Pinpoint the cell where the given text exists, returning its (X, Y) midpoint coordinate. 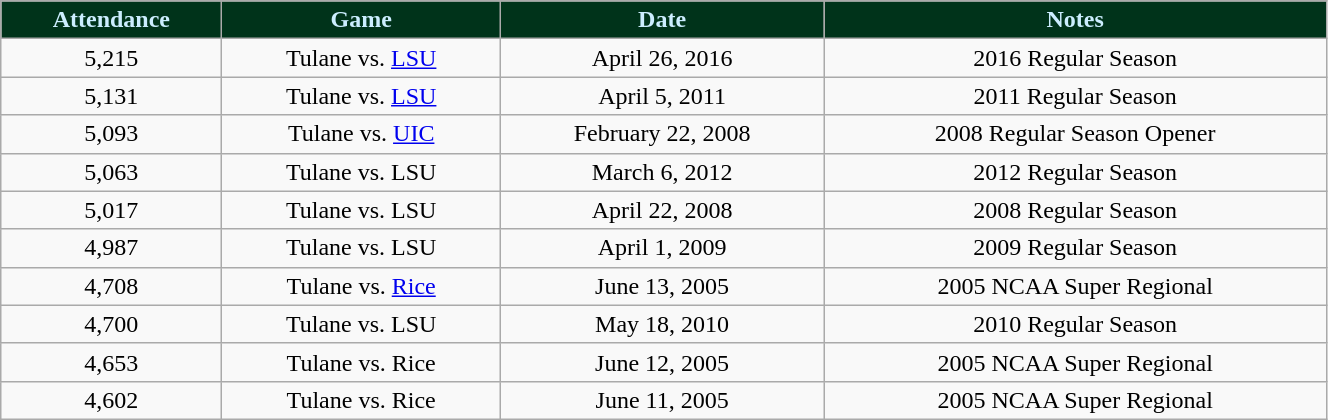
Date (662, 20)
April 5, 2011 (662, 96)
June 12, 2005 (662, 362)
4,700 (112, 324)
June 11, 2005 (662, 400)
April 22, 2008 (662, 210)
4,987 (112, 248)
4,708 (112, 286)
April 26, 2016 (662, 58)
2011 Regular Season (1076, 96)
Attendance (112, 20)
2012 Regular Season (1076, 172)
Tulane vs. UIC (361, 134)
2009 Regular Season (1076, 248)
2010 Regular Season (1076, 324)
Notes (1076, 20)
2008 Regular Season Opener (1076, 134)
4,653 (112, 362)
4,602 (112, 400)
February 22, 2008 (662, 134)
5,063 (112, 172)
2008 Regular Season (1076, 210)
June 13, 2005 (662, 286)
Game (361, 20)
March 6, 2012 (662, 172)
5,131 (112, 96)
April 1, 2009 (662, 248)
5,017 (112, 210)
May 18, 2010 (662, 324)
5,215 (112, 58)
5,093 (112, 134)
2016 Regular Season (1076, 58)
